Find where the given text appears and provide that cell's center as [x, y] coordinate. 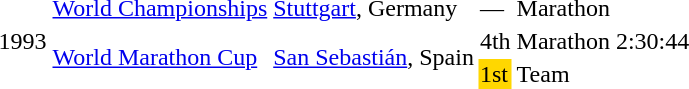
1st [495, 74]
World Marathon Cup [160, 58]
San Sebastián, Spain [374, 58]
Team [563, 74]
4th [495, 41]
Marathon [563, 41]
